Pinpoint the cell where the given text exists, returning its [x, y] midpoint coordinate. 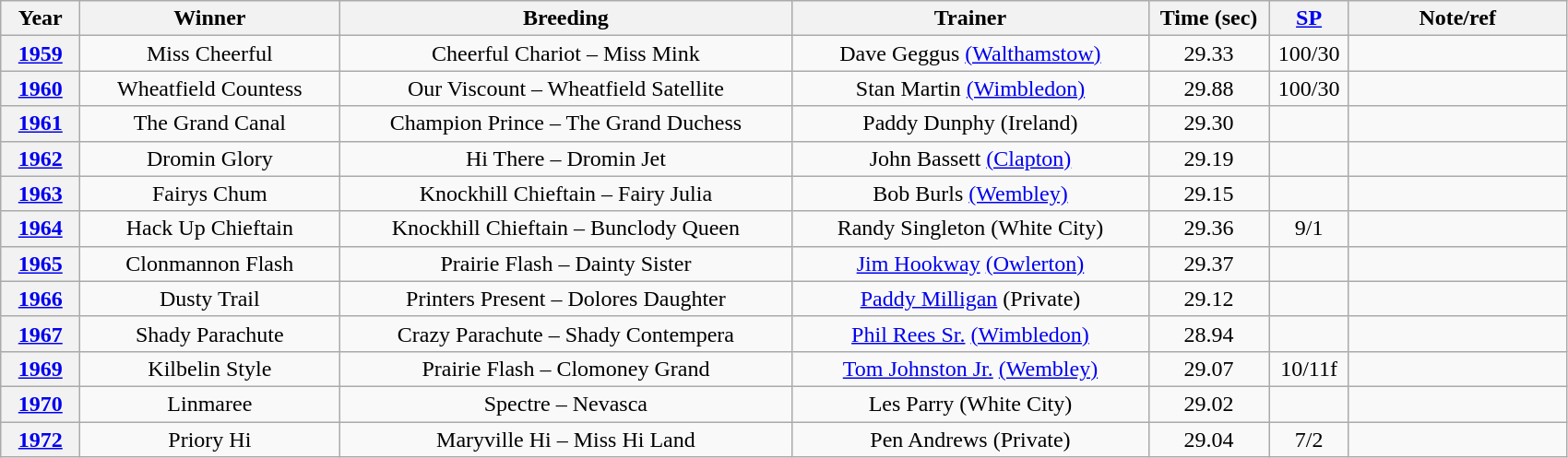
Bob Burls (Wembley) [970, 194]
Stan Martin (Wimbledon) [970, 88]
9/1 [1309, 229]
29.19 [1208, 159]
John Bassett (Clapton) [970, 159]
29.36 [1208, 229]
Dromin Glory [210, 159]
Randy Singleton (White City) [970, 229]
Cheerful Chariot – Miss Mink [566, 53]
29.30 [1208, 123]
1960 [41, 88]
Champion Prince – The Grand Duchess [566, 123]
Dave Geggus (Walthamstow) [970, 53]
29.12 [1208, 299]
29.88 [1208, 88]
Year [41, 18]
Wheatfield Countess [210, 88]
Les Parry (White City) [970, 404]
Hi There – Dromin Jet [566, 159]
Tom Johnston Jr. (Wembley) [970, 369]
29.04 [1208, 440]
29.02 [1208, 404]
1961 [41, 123]
Dusty Trail [210, 299]
SP [1309, 18]
Paddy Milligan (Private) [970, 299]
Winner [210, 18]
Time (sec) [1208, 18]
Breeding [566, 18]
1962 [41, 159]
1970 [41, 404]
Clonmannon Flash [210, 264]
Maryville Hi – Miss Hi Land [566, 440]
Hack Up Chieftain [210, 229]
Fairys Chum [210, 194]
Miss Cheerful [210, 53]
Prairie Flash – Dainty Sister [566, 264]
29.15 [1208, 194]
29.33 [1208, 53]
Crazy Parachute – Shady Contempera [566, 334]
Spectre – Nevasca [566, 404]
1967 [41, 334]
1966 [41, 299]
Shady Parachute [210, 334]
1972 [41, 440]
Kilbelin Style [210, 369]
Linmaree [210, 404]
7/2 [1309, 440]
1959 [41, 53]
28.94 [1208, 334]
1965 [41, 264]
29.37 [1208, 264]
Pen Andrews (Private) [970, 440]
Our Viscount – Wheatfield Satellite [566, 88]
The Grand Canal [210, 123]
29.07 [1208, 369]
Phil Rees Sr. (Wimbledon) [970, 334]
1964 [41, 229]
Note/ref [1457, 18]
Knockhill Chieftain – Bunclody Queen [566, 229]
Knockhill Chieftain – Fairy Julia [566, 194]
Priory Hi [210, 440]
Trainer [970, 18]
1969 [41, 369]
10/11f [1309, 369]
Prairie Flash – Clomoney Grand [566, 369]
1963 [41, 194]
Paddy Dunphy (Ireland) [970, 123]
Jim Hookway (Owlerton) [970, 264]
Printers Present – Dolores Daughter [566, 299]
